Return the [X, Y] coordinate for the center point of the cell that contains the specified text.  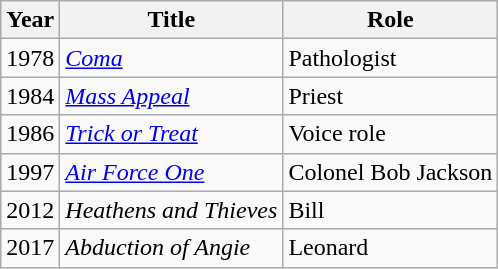
2017 [30, 248]
Role [390, 20]
Title [172, 20]
Voice role [390, 134]
1984 [30, 96]
Year [30, 20]
1997 [30, 172]
Trick or Treat [172, 134]
Air Force One [172, 172]
Pathologist [390, 58]
Priest [390, 96]
Colonel Bob Jackson [390, 172]
1986 [30, 134]
Bill [390, 210]
Leonard [390, 248]
2012 [30, 210]
Heathens and Thieves [172, 210]
Mass Appeal [172, 96]
Coma [172, 58]
1978 [30, 58]
Abduction of Angie [172, 248]
